Locate the cell with the specified text and output its (X, Y) center coordinate. 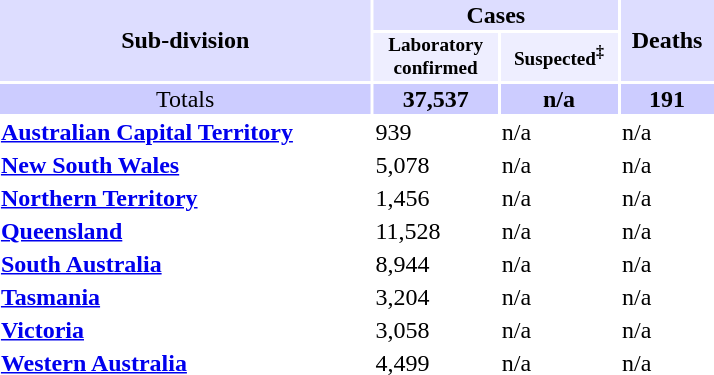
Cases (496, 16)
1,456 (436, 199)
Suspected‡ (558, 58)
939 (436, 133)
191 (668, 100)
Laboratory confirmed (436, 58)
Deaths (668, 42)
5,078 (436, 166)
3,204 (436, 298)
3,058 (436, 331)
11,528 (436, 232)
8,944 (436, 265)
37,537 (436, 100)
